Identify which cell holds the provided text, then report its [x, y] central coordinate. 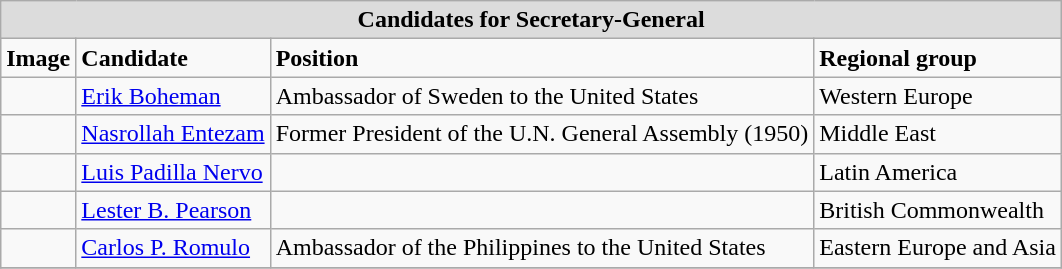
Regional group [938, 58]
Eastern Europe and Asia [938, 248]
Ambassador of Sweden to the United States [542, 96]
Ambassador of the Philippines to the United States [542, 248]
Middle East [938, 134]
Nasrollah Entezam [173, 134]
Former President of the U.N. General Assembly (1950) [542, 134]
Erik Boheman [173, 96]
Candidate [173, 58]
Carlos P. Romulo [173, 248]
British Commonwealth [938, 210]
Luis Padilla Nervo [173, 172]
Position [542, 58]
Candidates for Secretary-General [532, 20]
Latin America [938, 172]
Lester B. Pearson [173, 210]
Western Europe [938, 96]
Image [38, 58]
